Output the (X, Y) coordinate of the center of the cell containing the given text.  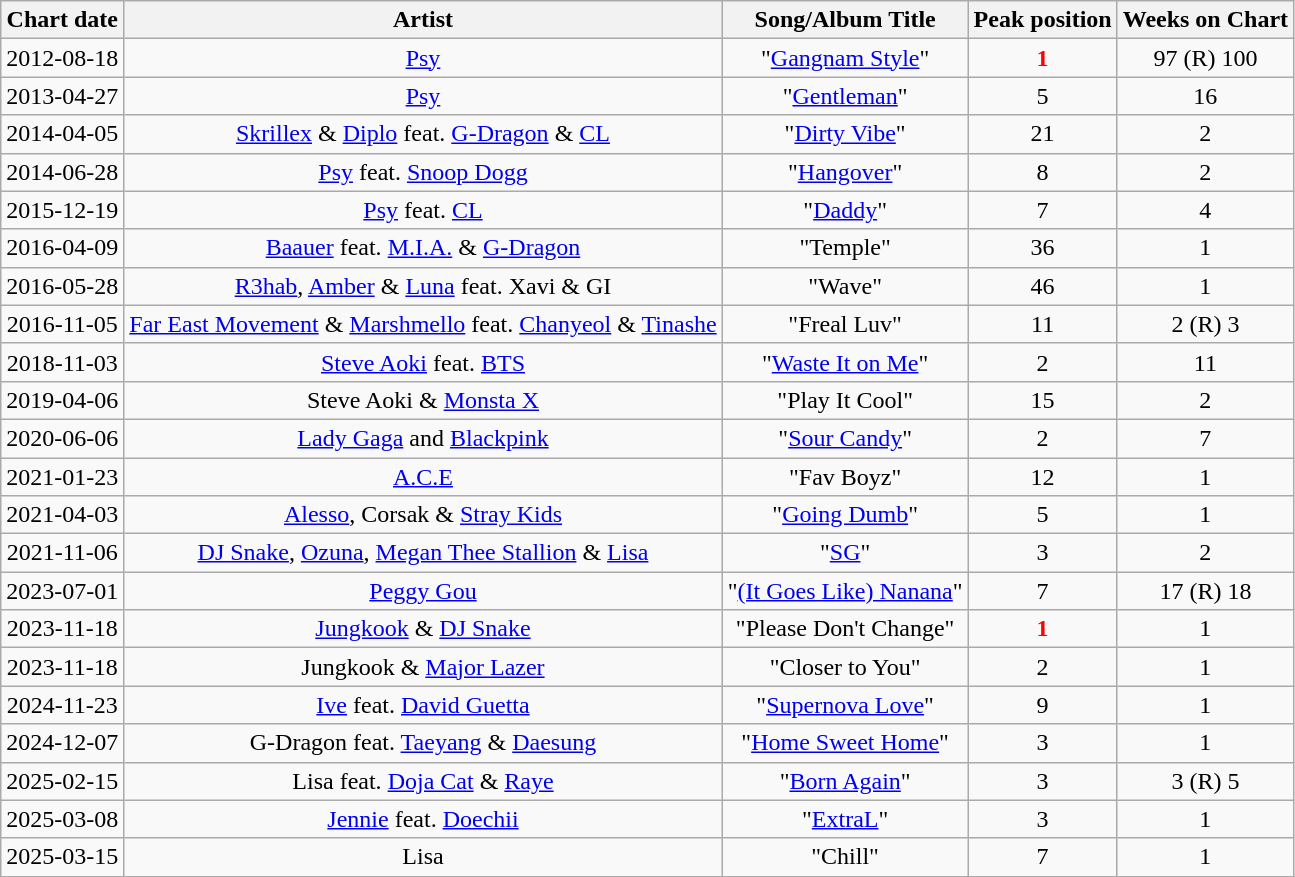
8 (1042, 172)
"(It Goes Like) Nanana" (845, 591)
"Waste It on Me" (845, 362)
"Going Dumb" (845, 515)
"Wave" (845, 286)
21 (1042, 134)
2018-11-03 (62, 362)
Jennie feat. Doechii (423, 819)
Steve Aoki & Monsta X (423, 400)
9 (1042, 705)
"Temple" (845, 248)
2012-08-18 (62, 58)
46 (1042, 286)
"Born Again" (845, 781)
Lisa feat. Doja Cat & Raye (423, 781)
Skrillex & Diplo feat. G-Dragon & CL (423, 134)
Peak position (1042, 20)
"Chill" (845, 857)
"Gangnam Style" (845, 58)
Lady Gaga and Blackpink (423, 438)
2016-04-09 (62, 248)
Song/Album Title (845, 20)
G-Dragon feat. Taeyang & Daesung (423, 743)
Baauer feat. M.I.A. & G-Dragon (423, 248)
Steve Aoki feat. BTS (423, 362)
2024-12-07 (62, 743)
2014-06-28 (62, 172)
A.C.E (423, 477)
2 (R) 3 (1205, 324)
4 (1205, 210)
15 (1042, 400)
"SG" (845, 553)
3 (R) 5 (1205, 781)
Alesso, Corsak & Stray Kids (423, 515)
2013-04-27 (62, 96)
2014-04-05 (62, 134)
2020-06-06 (62, 438)
2025-02-15 (62, 781)
2025-03-08 (62, 819)
2023-07-01 (62, 591)
2016-05-28 (62, 286)
"Please Don't Change" (845, 629)
2015-12-19 (62, 210)
2021-11-06 (62, 553)
Ive feat. David Guetta (423, 705)
"ExtraL" (845, 819)
R3hab, Amber & Luna feat. Xavi & GI (423, 286)
"Dirty Vibe" (845, 134)
2025-03-15 (62, 857)
Weeks on Chart (1205, 20)
2021-04-03 (62, 515)
Jungkook & Major Lazer (423, 667)
36 (1042, 248)
2021-01-23 (62, 477)
"Daddy" (845, 210)
Psy feat. Snoop Dogg (423, 172)
Jungkook & DJ Snake (423, 629)
"Supernova Love" (845, 705)
"Hangover" (845, 172)
Lisa (423, 857)
Peggy Gou (423, 591)
Far East Movement & Marshmello feat. Chanyeol & Tinashe (423, 324)
"Gentleman" (845, 96)
2016-11-05 (62, 324)
"Fav Boyz" (845, 477)
17 (R) 18 (1205, 591)
Psy feat. CL (423, 210)
2019-04-06 (62, 400)
97 (R) 100 (1205, 58)
16 (1205, 96)
"Play It Cool" (845, 400)
"Closer to You" (845, 667)
"Freal Luv" (845, 324)
12 (1042, 477)
"Sour Candy" (845, 438)
"Home Sweet Home" (845, 743)
DJ Snake, Ozuna, Megan Thee Stallion & Lisa (423, 553)
2024-11-23 (62, 705)
Chart date (62, 20)
Artist (423, 20)
